From the cell containing the given text, extract its center point as (X, Y) coordinate. 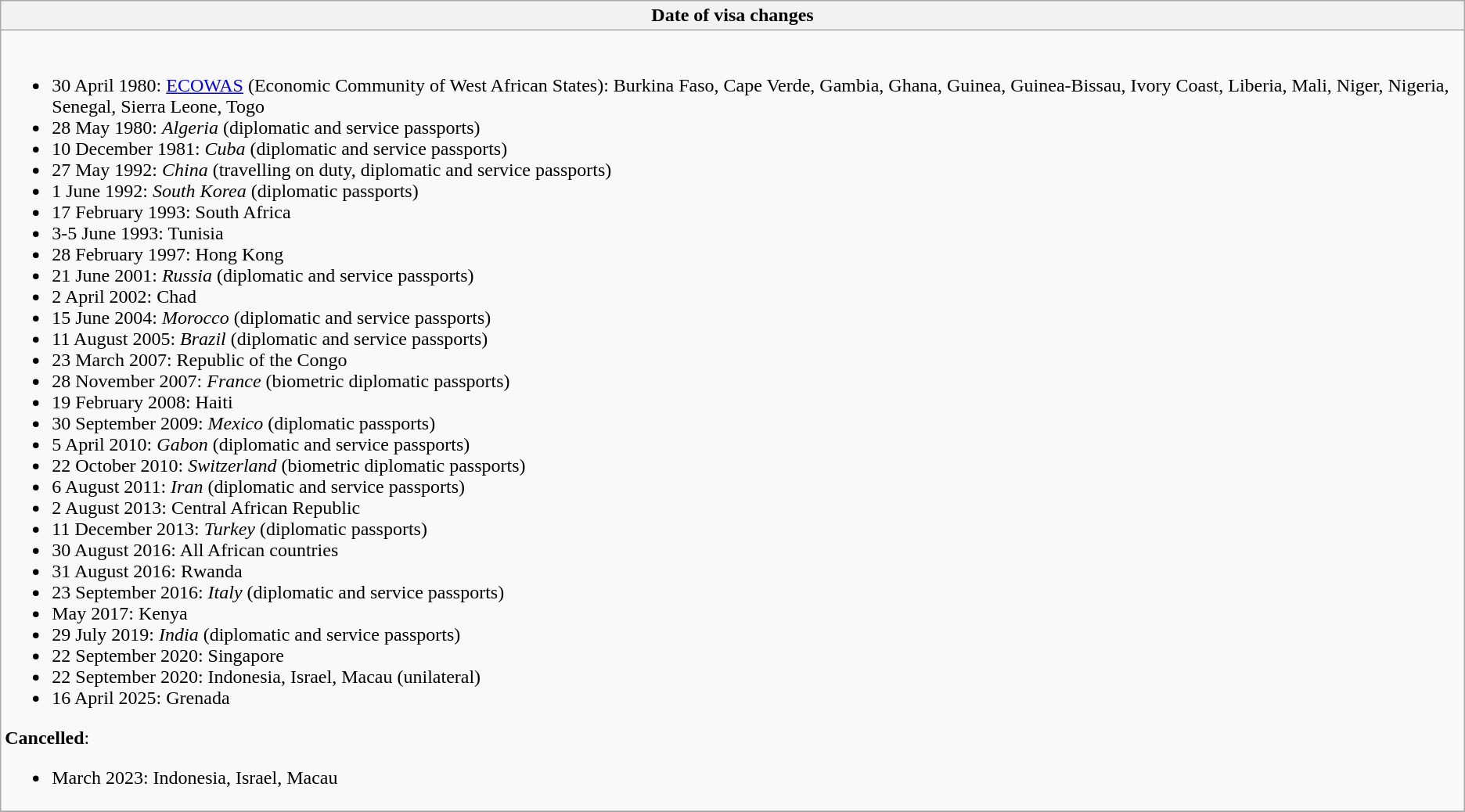
Date of visa changes (732, 16)
